Extract the [x, y] coordinate from the center of the cell holding the provided text.  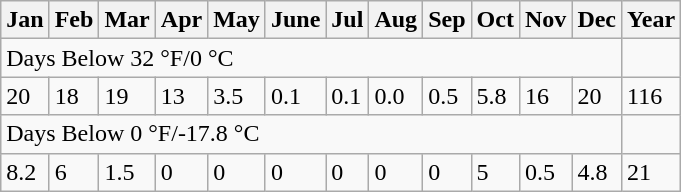
Aug [396, 20]
May [237, 20]
Apr [181, 20]
13 [181, 96]
Days Below 32 °F/0 °C [312, 58]
116 [652, 96]
Dec [597, 20]
Sep [447, 20]
Year [652, 20]
Mar [127, 20]
8.2 [25, 172]
3.5 [237, 96]
21 [652, 172]
16 [545, 96]
Days Below 0 °F/-17.8 °C [312, 134]
Nov [545, 20]
Oct [495, 20]
18 [74, 96]
4.8 [597, 172]
19 [127, 96]
5 [495, 172]
Jul [348, 20]
0.0 [396, 96]
June [295, 20]
Feb [74, 20]
1.5 [127, 172]
5.8 [495, 96]
6 [74, 172]
Jan [25, 20]
